Return (x, y) of the center of cell containing provided text 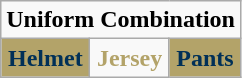
Jersey (130, 58)
Pants (204, 58)
Uniform Combination (121, 20)
Helmet (46, 58)
